Find where the given text appears and provide that cell's center as [X, Y] coordinate. 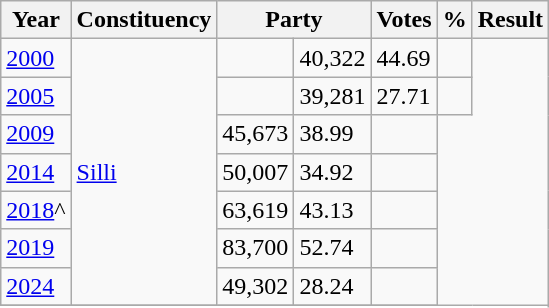
50,007 [256, 172]
52.74 [332, 248]
Party [294, 20]
Result [510, 20]
38.99 [332, 134]
27.71 [404, 96]
28.24 [332, 286]
39,281 [332, 96]
44.69 [404, 58]
34.92 [332, 172]
2005 [36, 96]
63,619 [256, 210]
2018^ [36, 210]
45,673 [256, 134]
83,700 [256, 248]
2000 [36, 58]
2024 [36, 286]
Silli [144, 172]
2014 [36, 172]
Year [36, 20]
43.13 [332, 210]
2019 [36, 248]
2009 [36, 134]
49,302 [256, 286]
Votes [404, 20]
40,322 [332, 58]
% [454, 20]
Constituency [144, 20]
